Return the (X, Y) coordinate for the center point of the cell that contains the specified text.  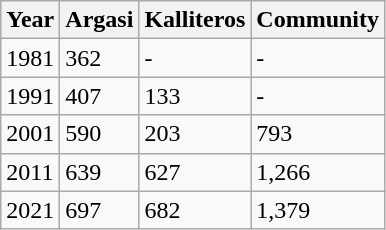
2021 (30, 210)
203 (195, 134)
1991 (30, 96)
2001 (30, 134)
2011 (30, 172)
639 (100, 172)
793 (318, 134)
Community (318, 20)
682 (195, 210)
1,266 (318, 172)
627 (195, 172)
133 (195, 96)
Kalliteros (195, 20)
697 (100, 210)
Argasi (100, 20)
407 (100, 96)
362 (100, 58)
1981 (30, 58)
1,379 (318, 210)
590 (100, 134)
Year (30, 20)
